Pinpoint the cell where the given text exists, returning its [x, y] midpoint coordinate. 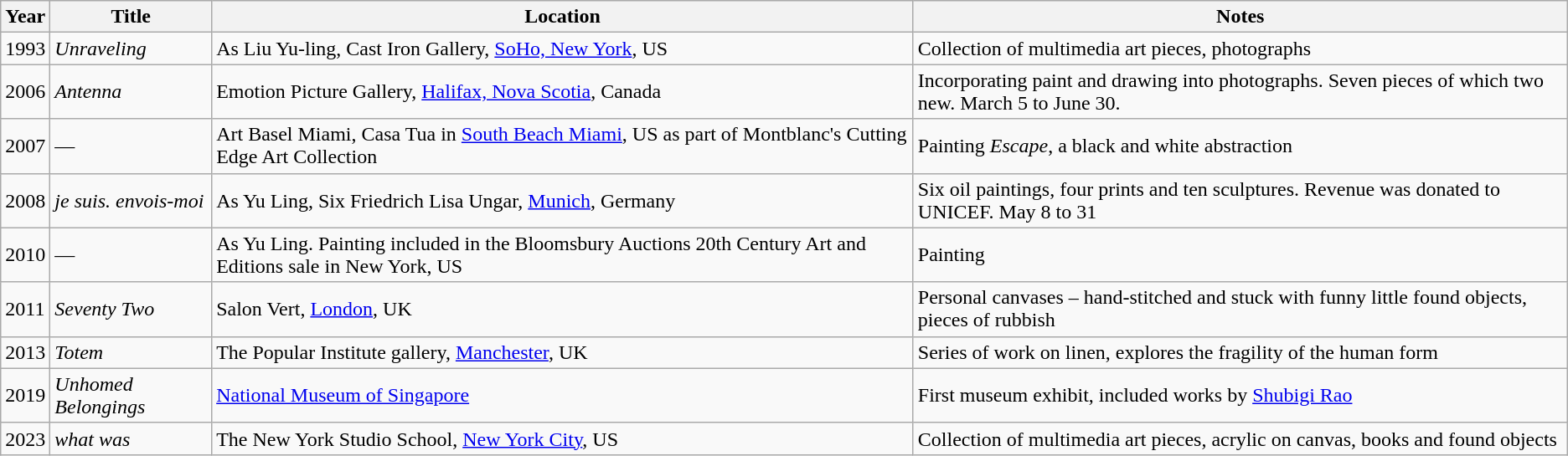
Seventy Two [131, 310]
As Liu Yu-ling, Cast Iron Gallery, SoHo, New York, US [563, 49]
2013 [25, 352]
2007 [25, 146]
Salon Vert, London, UK [563, 310]
Antenna [131, 92]
National Museum of Singapore [563, 395]
Painting Escape, a black and white abstraction [1240, 146]
Series of work on linen, explores the fragility of the human form [1240, 352]
The Popular Institute gallery, Manchester, UK [563, 352]
1993 [25, 49]
Title [131, 17]
Personal canvases – hand-stitched and stuck with funny little found objects, pieces of rubbish [1240, 310]
Collection of multimedia art pieces, acrylic on canvas, books and found objects [1240, 438]
As Yu Ling. Painting included in the Bloomsbury Auctions 20th Century Art and Editions sale in New York, US [563, 254]
Six oil paintings, four prints and ten sculptures. Revenue was donated to UNICEF. May 8 to 31 [1240, 201]
First museum exhibit, included works by Shubigi Rao [1240, 395]
2023 [25, 438]
Unraveling [131, 49]
2008 [25, 201]
Notes [1240, 17]
Collection of multimedia art pieces, photographs [1240, 49]
As Yu Ling, Six Friedrich Lisa Ungar, Munich, Germany [563, 201]
Year [25, 17]
Painting [1240, 254]
2019 [25, 395]
what was [131, 438]
Unhomed Belongings [131, 395]
je suis. envois-moi [131, 201]
2006 [25, 92]
Art Basel Miami, Casa Tua in South Beach Miami, US as part of Montblanc's Cutting Edge Art Collection [563, 146]
2010 [25, 254]
Location [563, 17]
Incorporating paint and drawing into photographs. Seven pieces of which two new. March 5 to June 30. [1240, 92]
Totem [131, 352]
2011 [25, 310]
The New York Studio School, New York City, US [563, 438]
Emotion Picture Gallery, Halifax, Nova Scotia, Canada [563, 92]
